Detect which cell encompasses the target text, then output its [X, Y] center coordinate. 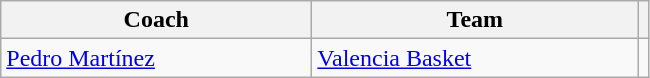
Valencia Basket [475, 58]
Pedro Martínez [156, 58]
Coach [156, 20]
Team [475, 20]
